Locate the cell with the specified text and output its [X, Y] center coordinate. 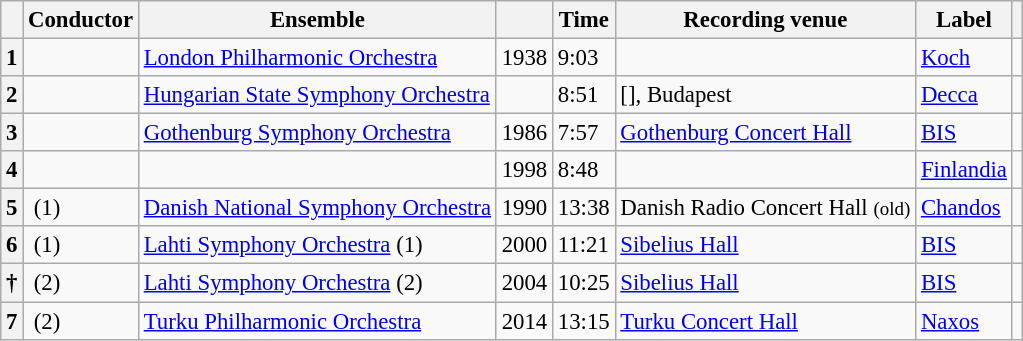
5 [12, 208]
7:57 [584, 133]
4 [12, 170]
Decca [964, 95]
Gothenburg Concert Hall [766, 133]
9:03 [584, 58]
2 [12, 95]
Naxos [964, 321]
Lahti Symphony Orchestra (1) [317, 245]
Chandos [964, 208]
Label [964, 20]
Time [584, 20]
6 [12, 245]
10:25 [584, 283]
8:48 [584, 170]
1986 [524, 133]
1 [12, 58]
2004 [524, 283]
11:21 [584, 245]
8:51 [584, 95]
2000 [524, 245]
1938 [524, 58]
Conductor [81, 20]
Hungarian State Symphony Orchestra [317, 95]
Turku Philharmonic Orchestra [317, 321]
Finlandia [964, 170]
Ensemble [317, 20]
Turku Concert Hall [766, 321]
3 [12, 133]
2014 [524, 321]
1998 [524, 170]
13:38 [584, 208]
† [12, 283]
Recording venue [766, 20]
Danish National Symphony Orchestra [317, 208]
Lahti Symphony Orchestra (2) [317, 283]
Koch [964, 58]
7 [12, 321]
London Philharmonic Orchestra [317, 58]
1990 [524, 208]
Gothenburg Symphony Orchestra [317, 133]
[], Budapest [766, 95]
13:15 [584, 321]
Danish Radio Concert Hall (old) [766, 208]
